Return (x, y) of the center of cell containing provided text 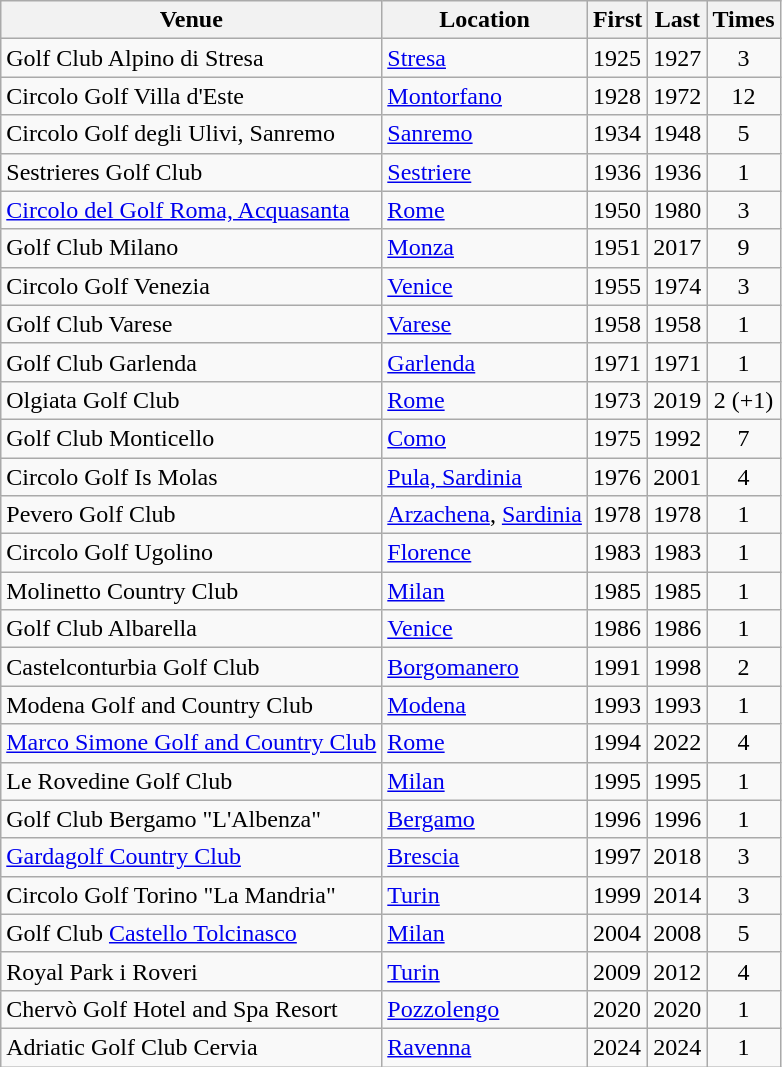
1998 (678, 667)
Sestrieres Golf Club (192, 172)
Gardagolf Country Club (192, 857)
2 (744, 667)
Como (485, 438)
2008 (678, 933)
1991 (617, 667)
1997 (617, 857)
1928 (617, 96)
Circolo Golf Villa d'Este (192, 96)
Monza (485, 248)
1925 (617, 58)
Montorfano (485, 96)
2009 (617, 971)
Golf Club Alpino di Stresa (192, 58)
Sestriere (485, 172)
1934 (617, 134)
2 (+1) (744, 400)
Marco Simone Golf and Country Club (192, 743)
Molinetto Country Club (192, 591)
1992 (678, 438)
1955 (617, 286)
Times (744, 20)
Royal Park i Roveri (192, 971)
1976 (617, 477)
Sanremo (485, 134)
Modena Golf and Country Club (192, 705)
2004 (617, 933)
Circolo del Golf Roma, Acquasanta (192, 210)
Circolo Golf Venezia (192, 286)
Garlenda (485, 362)
Golf Club Garlenda (192, 362)
Olgiata Golf Club (192, 400)
Golf Club Castello Tolcinasco (192, 933)
Circolo Golf degli Ulivi, Sanremo (192, 134)
Brescia (485, 857)
Pula, Sardinia (485, 477)
Adriatic Golf Club Cervia (192, 1047)
2018 (678, 857)
First (617, 20)
2019 (678, 400)
Golf Club Varese (192, 324)
Florence (485, 553)
1980 (678, 210)
Varese (485, 324)
1994 (617, 743)
Pevero Golf Club (192, 515)
1951 (617, 248)
2012 (678, 971)
2001 (678, 477)
Golf Club Albarella (192, 629)
Le Rovedine Golf Club (192, 781)
Golf Club Monticello (192, 438)
1948 (678, 134)
Arzachena, Sardinia (485, 515)
1999 (617, 895)
Bergamo (485, 819)
2022 (678, 743)
Castelconturbia Golf Club (192, 667)
2017 (678, 248)
1950 (617, 210)
Last (678, 20)
Modena (485, 705)
1975 (617, 438)
7 (744, 438)
12 (744, 96)
Borgomanero (485, 667)
Location (485, 20)
Pozzolengo (485, 1009)
1974 (678, 286)
Stresa (485, 58)
Circolo Golf Ugolino (192, 553)
Golf Club Bergamo "L'Albenza" (192, 819)
2014 (678, 895)
Circolo Golf Torino "La Mandria" (192, 895)
1972 (678, 96)
Venue (192, 20)
Golf Club Milano (192, 248)
9 (744, 248)
Chervò Golf Hotel and Spa Resort (192, 1009)
1927 (678, 58)
1973 (617, 400)
Circolo Golf Is Molas (192, 477)
Ravenna (485, 1047)
